Detect which cell encompasses the target text, then output its (x, y) center coordinate. 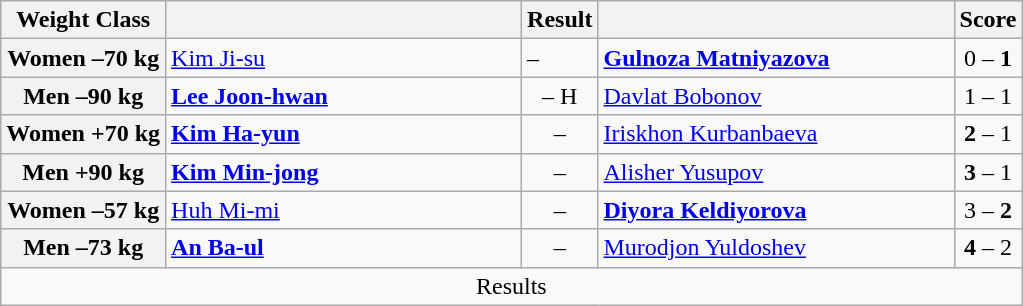
Murodjon Yuldoshev (776, 248)
1 – 1 (988, 96)
– H (560, 96)
Iriskhon Kurbanbaeva (776, 134)
Women –70 kg (84, 58)
0 – 1 (988, 58)
Alisher Yusupov (776, 172)
Kim Min-jong (344, 172)
Score (988, 20)
Men –90 kg (84, 96)
Diyora Keldiyorova (776, 210)
Gulnoza Matniyazova (776, 58)
Result (560, 20)
Men +90 kg (84, 172)
2 – 1 (988, 134)
3 – 2 (988, 210)
Men –73 kg (84, 248)
Women –57 kg (84, 210)
Huh Mi-mi (344, 210)
Results (512, 286)
Lee Joon-hwan (344, 96)
Kim Ha-yun (344, 134)
Weight Class (84, 20)
4 – 2 (988, 248)
3 – 1 (988, 172)
Davlat Bobonov (776, 96)
An Ba-ul (344, 248)
Women +70 kg (84, 134)
Kim Ji-su (344, 58)
